Identify which cell holds the provided text, then report its (X, Y) central coordinate. 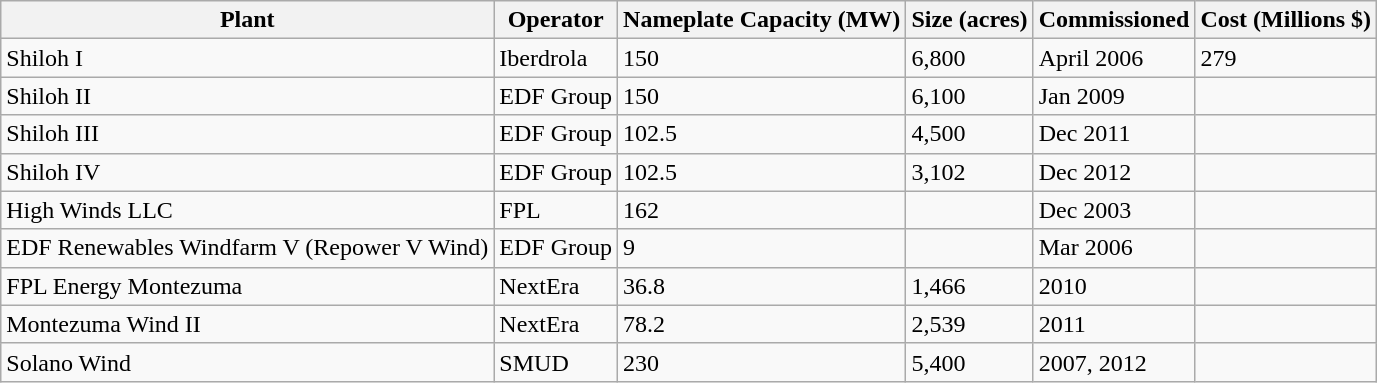
2,539 (970, 324)
6,100 (970, 96)
Dec 2003 (1114, 210)
Shiloh I (248, 58)
9 (762, 248)
230 (762, 362)
Shiloh III (248, 134)
EDF Renewables Windfarm V (Repower V Wind) (248, 248)
3,102 (970, 172)
279 (1286, 58)
Plant (248, 20)
4,500 (970, 134)
Dec 2012 (1114, 172)
Solano Wind (248, 362)
Jan 2009 (1114, 96)
FPL Energy Montezuma (248, 286)
Size (acres) (970, 20)
Cost (Millions $) (1286, 20)
2007, 2012 (1114, 362)
36.8 (762, 286)
Dec 2011 (1114, 134)
Iberdrola (556, 58)
2011 (1114, 324)
6,800 (970, 58)
SMUD (556, 362)
Mar 2006 (1114, 248)
1,466 (970, 286)
2010 (1114, 286)
Operator (556, 20)
High Winds LLC (248, 210)
Commissioned (1114, 20)
Nameplate Capacity (MW) (762, 20)
Shiloh II (248, 96)
Shiloh IV (248, 172)
5,400 (970, 362)
April 2006 (1114, 58)
FPL (556, 210)
162 (762, 210)
78.2 (762, 324)
Montezuma Wind II (248, 324)
